Locate the cell with the specified text and output its (x, y) center coordinate. 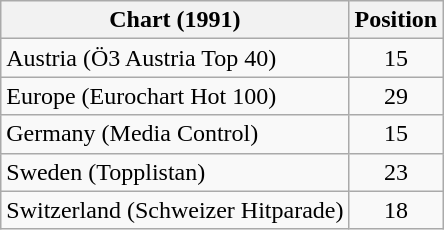
Sweden (Topplistan) (175, 172)
Germany (Media Control) (175, 134)
Austria (Ö3 Austria Top 40) (175, 58)
23 (396, 172)
29 (396, 96)
Position (396, 20)
18 (396, 210)
Chart (1991) (175, 20)
Switzerland (Schweizer Hitparade) (175, 210)
Europe (Eurochart Hot 100) (175, 96)
